Return (X, Y) of the center of cell containing provided text 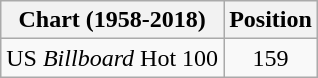
159 (271, 58)
US Billboard Hot 100 (112, 58)
Chart (1958-2018) (112, 20)
Position (271, 20)
